Determine the (x, y) coordinate at the center of the cell enclosing the given text.  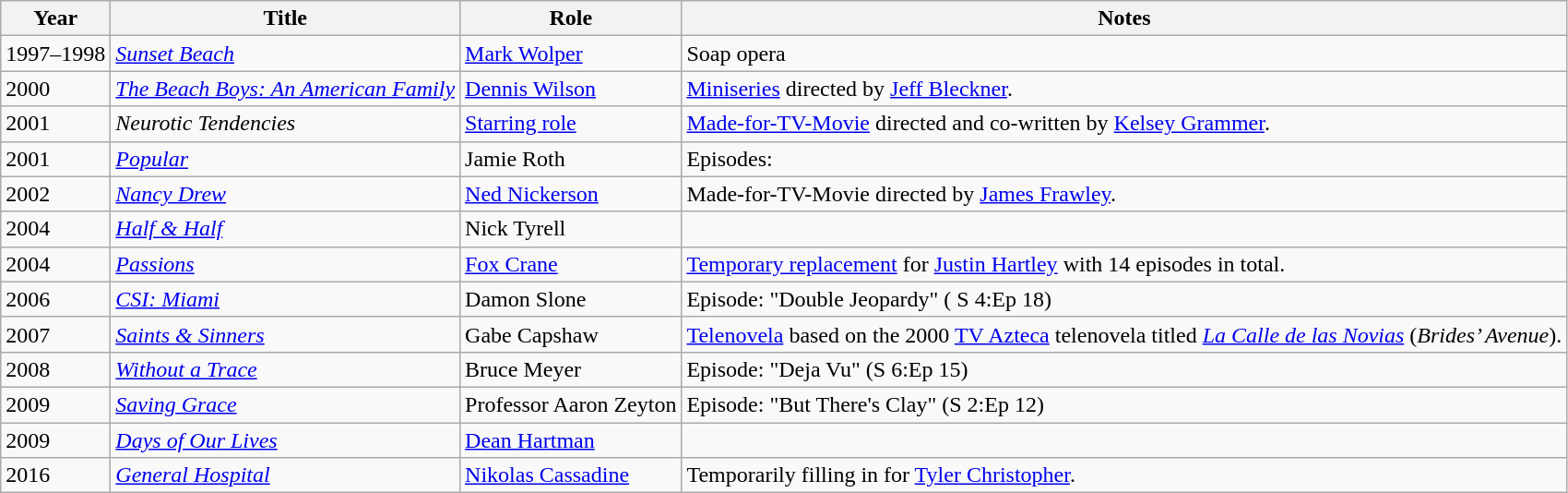
Fox Crane (571, 264)
Miniseries directed by Jeff Bleckner. (1124, 89)
2006 (55, 299)
Episode: "Deja Vu" (S 6:Ep 15) (1124, 369)
Ned Nickerson (571, 194)
1997–1998 (55, 54)
Dean Hartman (571, 440)
Sunset Beach (286, 54)
Episode: "Double Jeopardy" ( S 4:Ep 18) (1124, 299)
Without a Trace (286, 369)
2016 (55, 475)
Popular (286, 159)
Nick Tyrell (571, 229)
CSI: Miami (286, 299)
Soap opera (1124, 54)
2008 (55, 369)
Role (571, 18)
Professor Aaron Zeyton (571, 404)
2000 (55, 89)
Days of Our Lives (286, 440)
Neurotic Tendencies (286, 124)
Half & Half (286, 229)
Temporarily filling in for Tyler Christopher. (1124, 475)
Telenovela based on the 2000 TV Azteca telenovela titled La Calle de las Novias (Brides’ Avenue). (1124, 334)
Nikolas Cassadine (571, 475)
Saints & Sinners (286, 334)
Mark Wolper (571, 54)
Bruce Meyer (571, 369)
Notes (1124, 18)
General Hospital (286, 475)
Temporary replacement for Justin Hartley with 14 episodes in total. (1124, 264)
2002 (55, 194)
Dennis Wilson (571, 89)
Passions (286, 264)
Episodes: (1124, 159)
Year (55, 18)
Gabe Capshaw (571, 334)
Title (286, 18)
Made-for-TV-Movie directed by James Frawley. (1124, 194)
Episode: "But There's Clay" (S 2:Ep 12) (1124, 404)
The Beach Boys: An American Family (286, 89)
Made-for-TV-Movie directed and co-written by Kelsey Grammer. (1124, 124)
Jamie Roth (571, 159)
Starring role (571, 124)
Nancy Drew (286, 194)
2007 (55, 334)
Damon Slone (571, 299)
Saving Grace (286, 404)
